Pinpoint the cell where the given text exists, returning its (X, Y) midpoint coordinate. 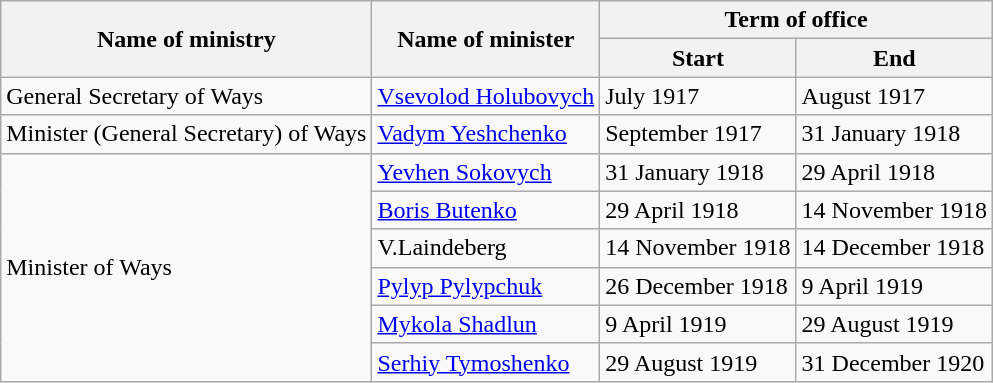
31 December 1920 (894, 362)
Vadym Yeshchenko (486, 134)
September 1917 (698, 134)
Start (698, 58)
Serhiy Tymoshenko (486, 362)
Term of office (796, 20)
Yevhen Sokovych (486, 172)
August 1917 (894, 96)
July 1917 (698, 96)
General Secretary of Ways (186, 96)
Name of minister (486, 39)
Name of ministry (186, 39)
V.Laindeberg (486, 248)
Pylyp Pylypchuk (486, 286)
Minister (General Secretary) of Ways (186, 134)
Minister of Ways (186, 267)
Boris Butenko (486, 210)
14 December 1918 (894, 248)
26 December 1918 (698, 286)
Mykola Shadlun (486, 324)
Vsevolod Holubovych (486, 96)
End (894, 58)
